Output the [X, Y] coordinate of the center of the cell containing the given text.  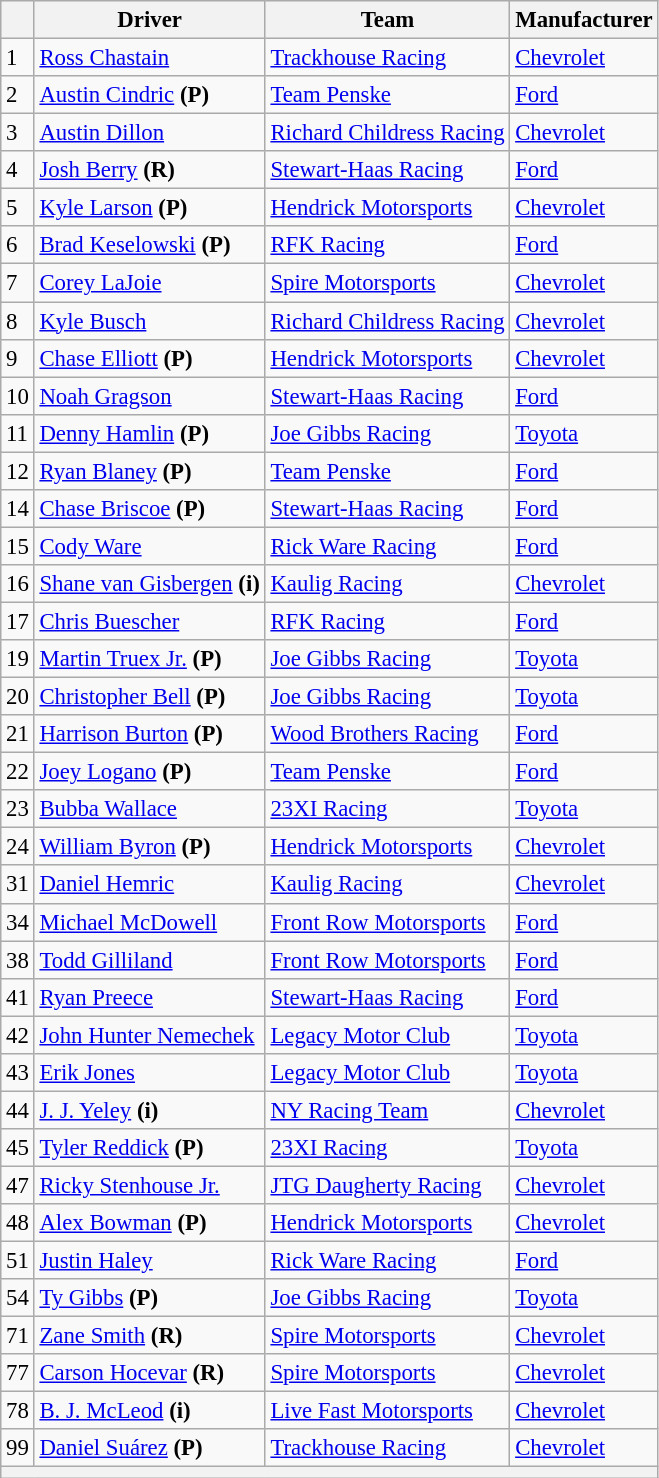
42 [18, 1035]
14 [18, 509]
Ricky Stenhouse Jr. [150, 1185]
Zane Smith (R) [150, 1336]
Chase Briscoe (P) [150, 509]
22 [18, 772]
J. J. Yeley (i) [150, 1110]
NY Racing Team [388, 1110]
31 [18, 885]
44 [18, 1110]
Tyler Reddick (P) [150, 1148]
38 [18, 960]
Erik Jones [150, 1073]
Daniel Suárez (P) [150, 1449]
Kyle Busch [150, 321]
Chris Buescher [150, 621]
Ross Chastain [150, 58]
JTG Daugherty Racing [388, 1185]
Cody Ware [150, 546]
Carson Hocevar (R) [150, 1373]
23 [18, 809]
Christopher Bell (P) [150, 697]
71 [18, 1336]
77 [18, 1373]
Noah Gragson [150, 396]
21 [18, 734]
Manufacturer [584, 20]
B. J. McLeod (i) [150, 1411]
51 [18, 1261]
19 [18, 659]
17 [18, 621]
Michael McDowell [150, 922]
Alex Bowman (P) [150, 1223]
48 [18, 1223]
Joey Logano (P) [150, 772]
99 [18, 1449]
Denny Hamlin (P) [150, 433]
47 [18, 1185]
Kyle Larson (P) [150, 208]
2 [18, 95]
78 [18, 1411]
Team [388, 20]
20 [18, 697]
John Hunter Nemechek [150, 1035]
10 [18, 396]
Driver [150, 20]
Corey LaJoie [150, 283]
15 [18, 546]
Justin Haley [150, 1261]
Ty Gibbs (P) [150, 1298]
Austin Dillon [150, 133]
11 [18, 433]
54 [18, 1298]
William Byron (P) [150, 847]
3 [18, 133]
12 [18, 471]
4 [18, 170]
7 [18, 283]
43 [18, 1073]
Wood Brothers Racing [388, 734]
Martin Truex Jr. (P) [150, 659]
Shane van Gisbergen (i) [150, 584]
24 [18, 847]
Ryan Preece [150, 997]
Harrison Burton (P) [150, 734]
Live Fast Motorsports [388, 1411]
6 [18, 245]
Todd Gilliland [150, 960]
9 [18, 358]
8 [18, 321]
Brad Keselowski (P) [150, 245]
Chase Elliott (P) [150, 358]
5 [18, 208]
1 [18, 58]
Josh Berry (R) [150, 170]
16 [18, 584]
41 [18, 997]
45 [18, 1148]
Bubba Wallace [150, 809]
34 [18, 922]
Austin Cindric (P) [150, 95]
Daniel Hemric [150, 885]
Ryan Blaney (P) [150, 471]
